Scan for the cell matching the given text and deliver its (x, y) coordinate at center. 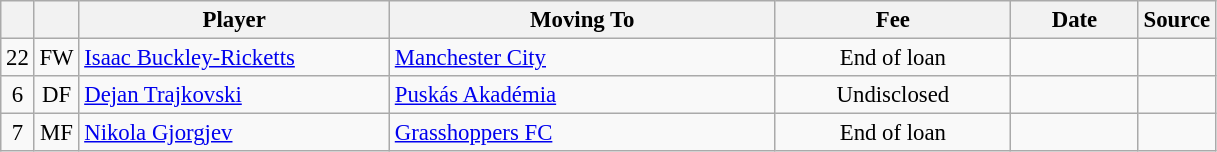
Fee (893, 20)
FW (56, 58)
Puskás Akadémia (582, 95)
MF (56, 133)
Moving To (582, 20)
Nikola Gjorgjev (234, 133)
Manchester City (582, 58)
Dejan Trajkovski (234, 95)
DF (56, 95)
Player (234, 20)
6 (18, 95)
Undisclosed (893, 95)
Source (1176, 20)
7 (18, 133)
Grasshoppers FC (582, 133)
22 (18, 58)
Isaac Buckley-Ricketts (234, 58)
Date (1075, 20)
